Determine the (x, y) coordinate at the center of the cell enclosing the given text.  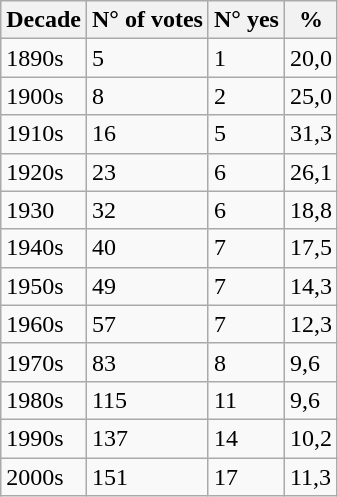
1930 (44, 210)
% (310, 20)
40 (147, 248)
1970s (44, 362)
1950s (44, 286)
26,1 (310, 172)
1980s (44, 400)
12,3 (310, 324)
1 (246, 58)
18,8 (310, 210)
17 (246, 477)
N° yes (246, 20)
16 (147, 134)
32 (147, 210)
57 (147, 324)
83 (147, 362)
2 (246, 96)
20,0 (310, 58)
1920s (44, 172)
1990s (44, 438)
10,2 (310, 438)
17,5 (310, 248)
23 (147, 172)
1960s (44, 324)
2000s (44, 477)
31,3 (310, 134)
Decade (44, 20)
1940s (44, 248)
N° of votes (147, 20)
151 (147, 477)
115 (147, 400)
137 (147, 438)
1900s (44, 96)
1910s (44, 134)
14,3 (310, 286)
1890s (44, 58)
14 (246, 438)
49 (147, 286)
11,3 (310, 477)
25,0 (310, 96)
11 (246, 400)
